Find where the given text appears and provide that cell's center as (x, y) coordinate. 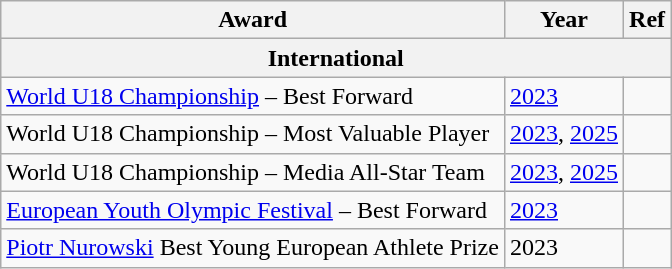
Award (253, 20)
Year (564, 20)
Piotr Nurowski Best Young European Athlete Prize (253, 248)
Ref (648, 20)
World U18 Championship – Best Forward (253, 96)
World U18 Championship – Most Valuable Player (253, 134)
World U18 Championship – Media All-Star Team (253, 172)
International (336, 58)
European Youth Olympic Festival – Best Forward (253, 210)
